From the cell containing the given text, extract its center point as (x, y) coordinate. 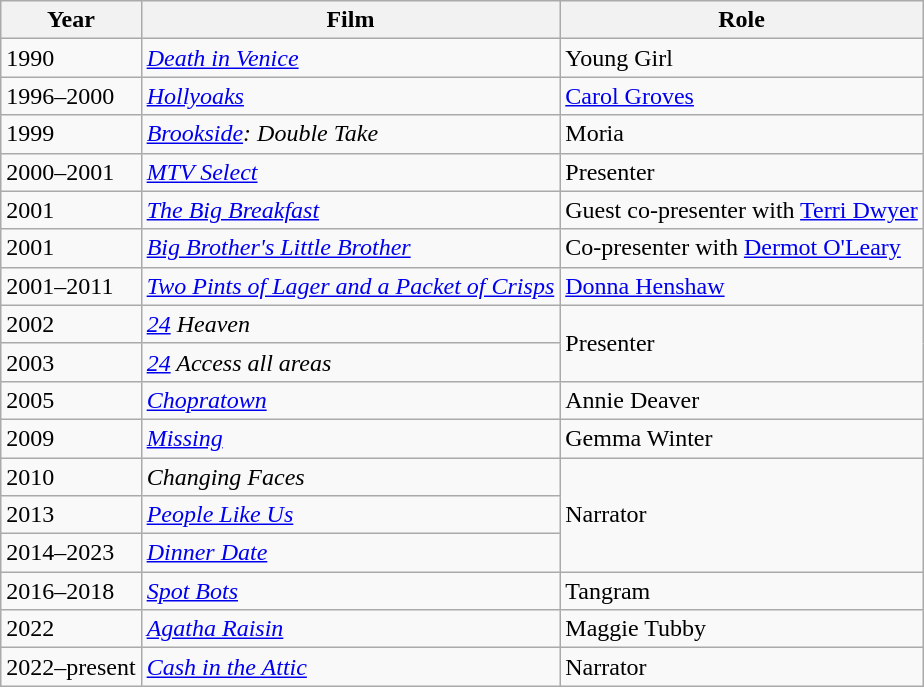
Chopratown (350, 400)
Cash in the Attic (350, 667)
Moria (742, 134)
Hollyoaks (350, 96)
1996–2000 (71, 96)
2022 (71, 629)
2013 (71, 515)
Death in Venice (350, 58)
Role (742, 20)
Big Brother's Little Brother (350, 248)
Co-presenter with Dermot O'Leary (742, 248)
2009 (71, 438)
Gemma Winter (742, 438)
2014–2023 (71, 553)
MTV Select (350, 172)
24 Access all areas (350, 362)
Carol Groves (742, 96)
Dinner Date (350, 553)
Agatha Raisin (350, 629)
Spot Bots (350, 591)
1999 (71, 134)
1990 (71, 58)
Young Girl (742, 58)
24 Heaven (350, 324)
Maggie Tubby (742, 629)
Tangram (742, 591)
Two Pints of Lager and a Packet of Crisps (350, 286)
Missing (350, 438)
2001–2011 (71, 286)
2010 (71, 477)
2022–present (71, 667)
2000–2001 (71, 172)
Changing Faces (350, 477)
2002 (71, 324)
Year (71, 20)
Annie Deaver (742, 400)
The Big Breakfast (350, 210)
Guest co-presenter with Terri Dwyer (742, 210)
Donna Henshaw (742, 286)
2003 (71, 362)
2005 (71, 400)
People Like Us (350, 515)
2016–2018 (71, 591)
Film (350, 20)
Brookside: Double Take (350, 134)
